Search for the cell housing the specified text and yield its [x, y] center coordinate. 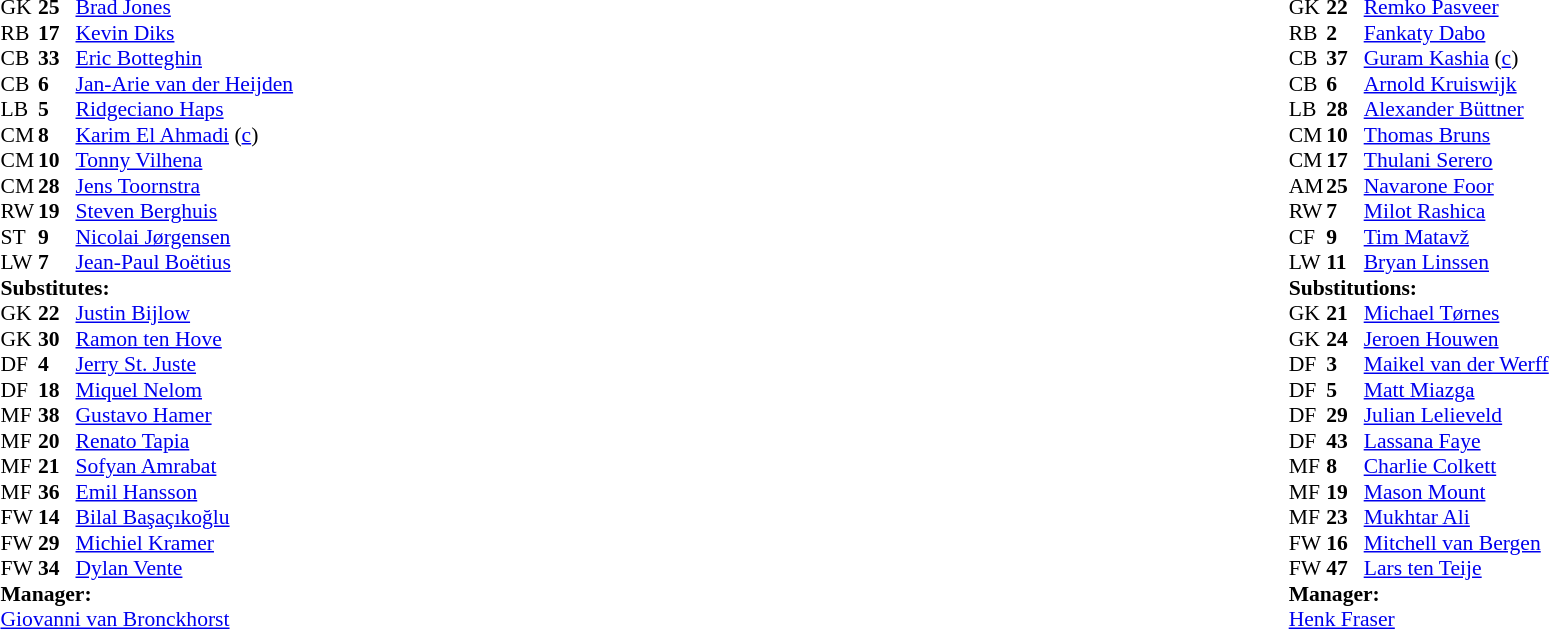
34 [57, 569]
Lassana Faye [1456, 441]
14 [57, 517]
Jean-Paul Boëtius [185, 263]
Jens Toornstra [185, 186]
Emil Hansson [185, 492]
4 [57, 365]
Charlie Colkett [1456, 467]
36 [57, 492]
Steven Berghuis [185, 211]
37 [1345, 59]
Mukhtar Ali [1456, 517]
Gustavo Hamer [185, 415]
Nicolai Jørgensen [185, 237]
Bilal Başaçıkoğlu [185, 517]
Tim Matavž [1456, 237]
Sofyan Amrabat [185, 467]
Miquel Nelom [185, 390]
Maikel van der Werff [1456, 365]
Julian Lelieveld [1456, 415]
Lars ten Teije [1456, 569]
Mitchell van Bergen [1456, 543]
Jeroen Houwen [1456, 339]
Jerry St. Juste [185, 365]
Eric Botteghin [185, 59]
Milot Rashica [1456, 211]
2 [1345, 33]
20 [57, 441]
Michael Tørnes [1456, 313]
23 [1345, 517]
ST [19, 237]
Matt Miazga [1456, 390]
Guram Kashia (c) [1456, 59]
Renato Tapia [185, 441]
Mason Mount [1456, 492]
22 [57, 313]
30 [57, 339]
Thomas Bruns [1456, 135]
Michiel Kramer [185, 543]
16 [1345, 543]
Bryan Linssen [1456, 263]
33 [57, 59]
47 [1345, 569]
Kevin Diks [185, 33]
43 [1345, 441]
18 [57, 390]
Navarone Foor [1456, 186]
Ridgeciano Haps [185, 109]
Arnold Kruiswijk [1456, 84]
Karim El Ahmadi (c) [185, 135]
Thulani Serero [1456, 161]
3 [1345, 365]
25 [1345, 186]
Substitutions: [1419, 288]
Substitutes: [146, 288]
CF [1308, 237]
24 [1345, 339]
Fankaty Dabo [1456, 33]
Justin Bijlow [185, 313]
Tonny Vilhena [185, 161]
Alexander Büttner [1456, 109]
Ramon ten Hove [185, 339]
11 [1345, 263]
Jan-Arie van der Heijden [185, 84]
38 [57, 415]
AM [1308, 186]
Dylan Vente [185, 569]
